For the text-containing cell, return its midpoint in [X, Y] coordinate format. 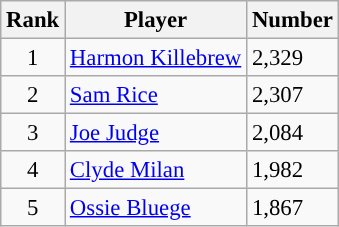
2,329 [293, 58]
Number [293, 20]
1 [33, 58]
Player [156, 20]
Joe Judge [156, 133]
3 [33, 133]
Rank [33, 20]
2,084 [293, 133]
Sam Rice [156, 95]
2 [33, 95]
1,982 [293, 170]
Harmon Killebrew [156, 58]
4 [33, 170]
5 [33, 208]
1,867 [293, 208]
2,307 [293, 95]
Clyde Milan [156, 170]
Ossie Bluege [156, 208]
